Pinpoint the cell where the given text exists, returning its [X, Y] midpoint coordinate. 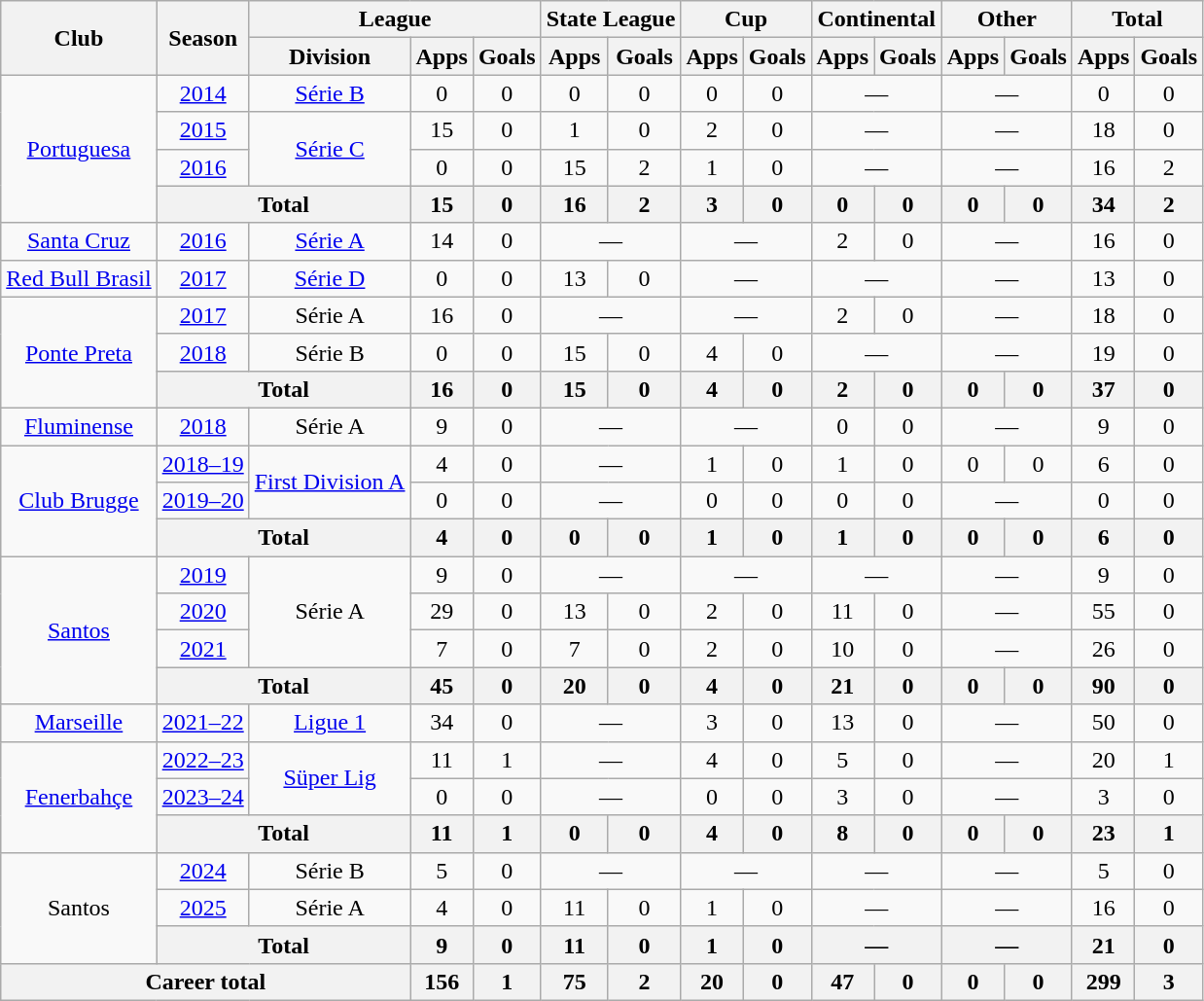
Süper Lig [330, 778]
2023–24 [202, 797]
Ligue 1 [330, 723]
First Division A [330, 483]
299 [1103, 982]
2021–22 [202, 723]
Club [79, 38]
37 [1103, 389]
Série C [330, 149]
156 [442, 982]
14 [442, 241]
2014 [202, 93]
10 [842, 649]
Portuguesa [79, 149]
2024 [202, 871]
2019–20 [202, 501]
Season [202, 38]
2015 [202, 130]
League [395, 19]
Santa Cruz [79, 241]
55 [1103, 612]
26 [1103, 649]
2022–23 [202, 760]
2019 [202, 575]
19 [1103, 352]
Division [330, 56]
23 [1103, 834]
2021 [202, 649]
Continental [876, 19]
2020 [202, 612]
State League [611, 19]
Marseille [79, 723]
Red Bull Brasil [79, 278]
Fenerbahçe [79, 797]
Club Brugge [79, 501]
75 [574, 982]
47 [842, 982]
Other [1007, 19]
29 [442, 612]
Fluminense [79, 426]
45 [442, 686]
90 [1103, 686]
Série D [330, 278]
8 [842, 834]
2018–19 [202, 464]
50 [1103, 723]
2025 [202, 908]
Career total [206, 982]
Ponte Preta [79, 352]
Cup [746, 19]
